For the text-containing cell, return its midpoint in [x, y] coordinate format. 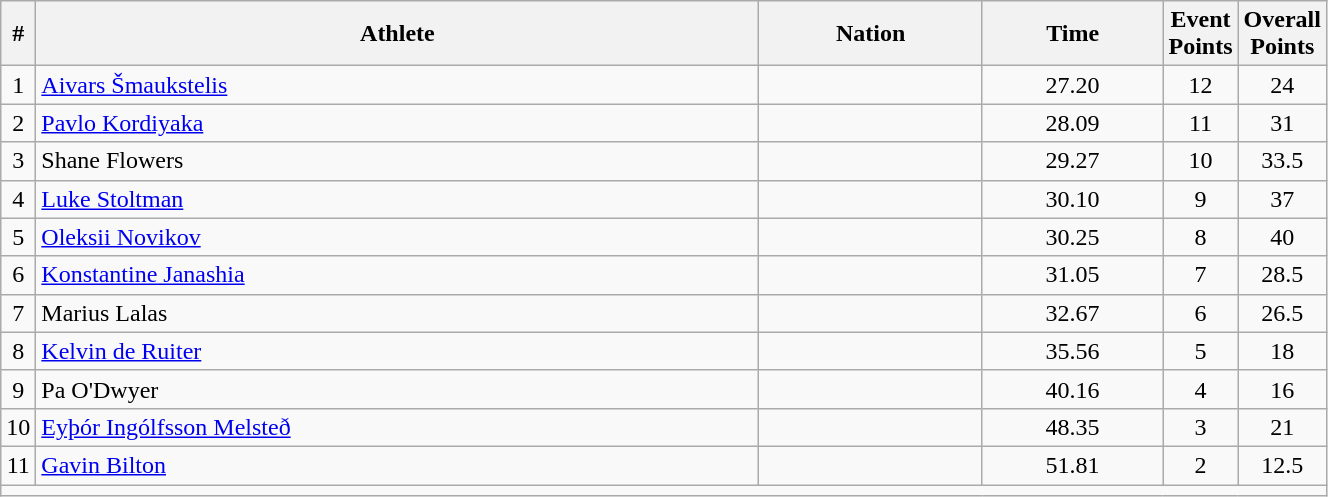
21 [1282, 427]
Athlete [398, 34]
1 [18, 85]
12 [1200, 85]
Luke Stoltman [398, 199]
Nation [870, 34]
Pavlo Kordiyaka [398, 123]
# [18, 34]
Konstantine Janashia [398, 275]
28.09 [1072, 123]
18 [1282, 351]
16 [1282, 389]
29.27 [1072, 161]
Overall Points [1282, 34]
Oleksii Novikov [398, 237]
32.67 [1072, 313]
33.5 [1282, 161]
37 [1282, 199]
12.5 [1282, 465]
Aivars Šmaukstelis [398, 85]
40.16 [1072, 389]
40 [1282, 237]
24 [1282, 85]
31.05 [1072, 275]
Pa O'Dwyer [398, 389]
Eyþór Ingólfsson Melsteð [398, 427]
Marius Lalas [398, 313]
51.81 [1072, 465]
35.56 [1072, 351]
31 [1282, 123]
26.5 [1282, 313]
Kelvin de Ruiter [398, 351]
48.35 [1072, 427]
30.10 [1072, 199]
Event Points [1200, 34]
Shane Flowers [398, 161]
Time [1072, 34]
30.25 [1072, 237]
28.5 [1282, 275]
Gavin Bilton [398, 465]
27.20 [1072, 85]
